Provide the [X, Y] coordinate of the cell's center where the given text is located.  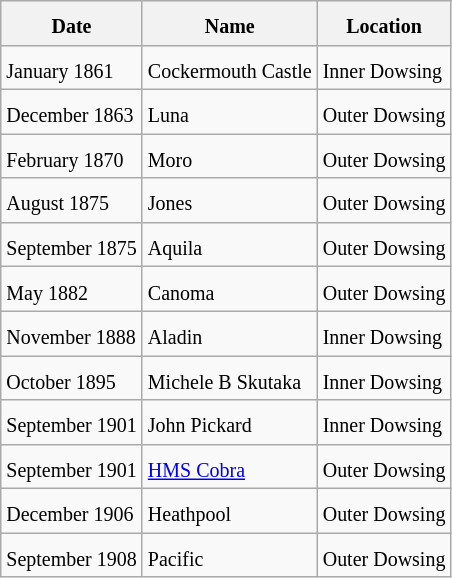
Aquila [230, 244]
John Pickard [230, 422]
Jones [230, 200]
December 1906 [72, 511]
Location [384, 23]
December 1863 [72, 111]
Cockermouth Castle [230, 67]
Heathpool [230, 511]
HMS Cobra [230, 466]
September 1875 [72, 244]
Moro [230, 156]
May 1882 [72, 289]
Pacific [230, 555]
November 1888 [72, 333]
Luna [230, 111]
Michele B Skutaka [230, 378]
October 1895 [72, 378]
Name [230, 23]
February 1870 [72, 156]
Date [72, 23]
September 1908 [72, 555]
August 1875 [72, 200]
Canoma [230, 289]
January 1861 [72, 67]
Aladin [230, 333]
